Return the (x, y) coordinate for the center point of the cell that contains the specified text.  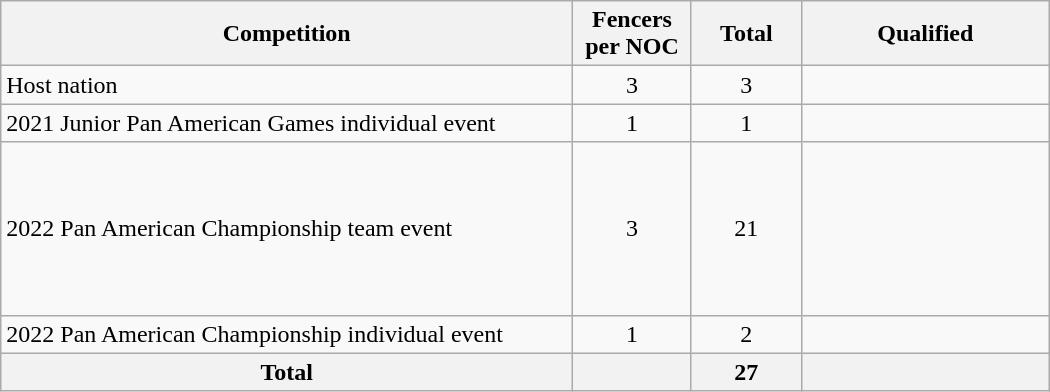
Fencers per NOC (632, 34)
2022 Pan American Championship individual event (287, 334)
Host nation (287, 85)
Competition (287, 34)
2 (746, 334)
Qualified (925, 34)
2022 Pan American Championship team event (287, 228)
2021 Junior Pan American Games individual event (287, 123)
27 (746, 372)
21 (746, 228)
